Return [x, y] of the center of cell containing provided text 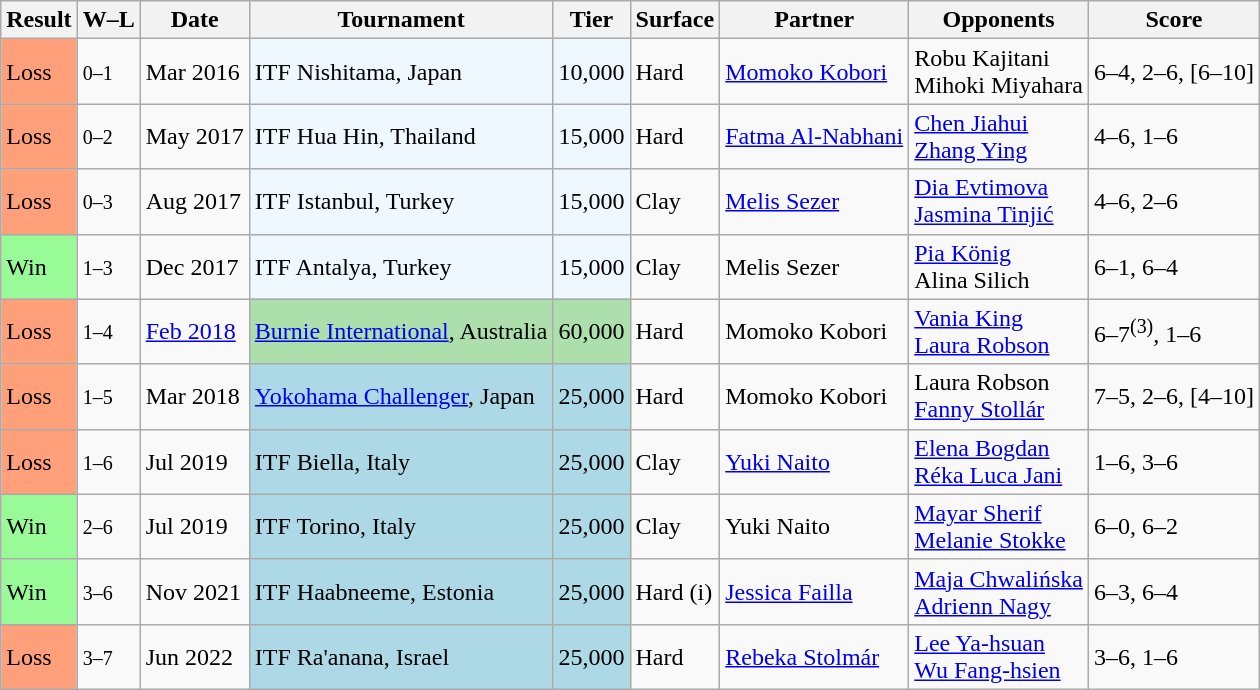
ITF Nishitama, Japan [401, 72]
4–6, 1–6 [1174, 136]
Rebeka Stolmár [814, 656]
6–7(3), 1–6 [1174, 332]
2–6 [108, 526]
ITF Antalya, Turkey [401, 266]
Maja Chwalińska Adrienn Nagy [999, 592]
Jessica Failla [814, 592]
Pia König Alina Silich [999, 266]
Robu Kajitani Mihoki Miyahara [999, 72]
6–4, 2–6, [6–10] [1174, 72]
3–7 [108, 656]
Result [39, 20]
0–2 [108, 136]
Date [194, 20]
Feb 2018 [194, 332]
60,000 [592, 332]
May 2017 [194, 136]
ITF Haabneeme, Estonia [401, 592]
ITF Ra'anana, Israel [401, 656]
Mar 2018 [194, 396]
Surface [675, 20]
Jun 2022 [194, 656]
Laura Robson Fanny Stollár [999, 396]
10,000 [592, 72]
1–3 [108, 266]
4–6, 2–6 [1174, 202]
ITF Biella, Italy [401, 462]
1–4 [108, 332]
Dia Evtimova Jasmina Tinjić [999, 202]
7–5, 2–6, [4–10] [1174, 396]
Mayar Sherif Melanie Stokke [999, 526]
Lee Ya-hsuan Wu Fang-hsien [999, 656]
Hard (i) [675, 592]
Tier [592, 20]
1–6 [108, 462]
3–6 [108, 592]
6–3, 6–4 [1174, 592]
ITF Istanbul, Turkey [401, 202]
Fatma Al-Nabhani [814, 136]
Partner [814, 20]
Dec 2017 [194, 266]
Yokohama Challenger, Japan [401, 396]
ITF Torino, Italy [401, 526]
Aug 2017 [194, 202]
6–1, 6–4 [1174, 266]
Nov 2021 [194, 592]
1–5 [108, 396]
Vania King Laura Robson [999, 332]
6–0, 6–2 [1174, 526]
W–L [108, 20]
Chen Jiahui Zhang Ying [999, 136]
Tournament [401, 20]
ITF Hua Hin, Thailand [401, 136]
0–3 [108, 202]
0–1 [108, 72]
Mar 2016 [194, 72]
3–6, 1–6 [1174, 656]
Elena Bogdan Réka Luca Jani [999, 462]
Opponents [999, 20]
Score [1174, 20]
Burnie International, Australia [401, 332]
1–6, 3–6 [1174, 462]
